Find where the given text appears and provide that cell's center as (x, y) coordinate. 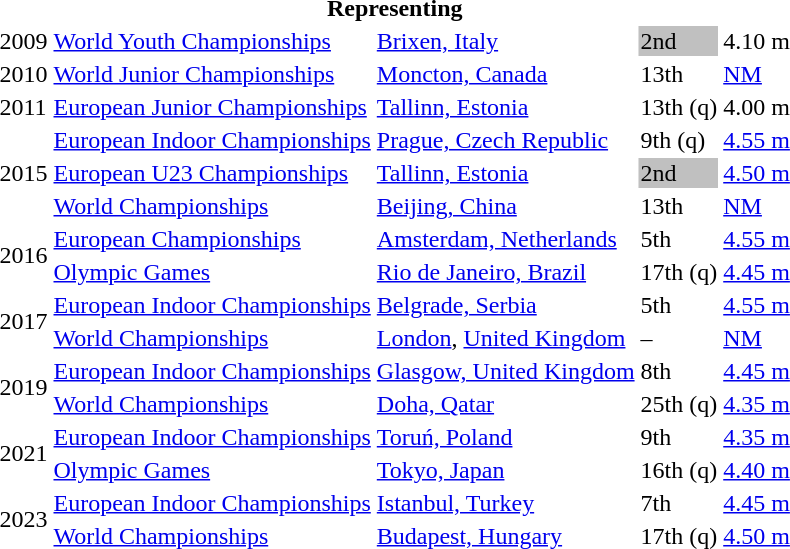
European U23 Championships (212, 173)
World Youth Championships (212, 41)
Amsterdam, Netherlands (506, 239)
17th (q) (679, 272)
Tokyo, Japan (506, 470)
World Junior Championships (212, 74)
Belgrade, Serbia (506, 305)
Doha, Qatar (506, 404)
13th (q) (679, 107)
Istanbul, Turkey (506, 503)
Glasgow, United Kingdom (506, 371)
London, United Kingdom (506, 338)
9th (679, 437)
25th (q) (679, 404)
Moncton, Canada (506, 74)
Prague, Czech Republic (506, 140)
Brixen, Italy (506, 41)
European Championships (212, 239)
– (679, 338)
9th (q) (679, 140)
7th (679, 503)
Beijing, China (506, 206)
Rio de Janeiro, Brazil (506, 272)
Toruń, Poland (506, 437)
8th (679, 371)
16th (q) (679, 470)
European Junior Championships (212, 107)
